Search for the cell housing the specified text and yield its [x, y] center coordinate. 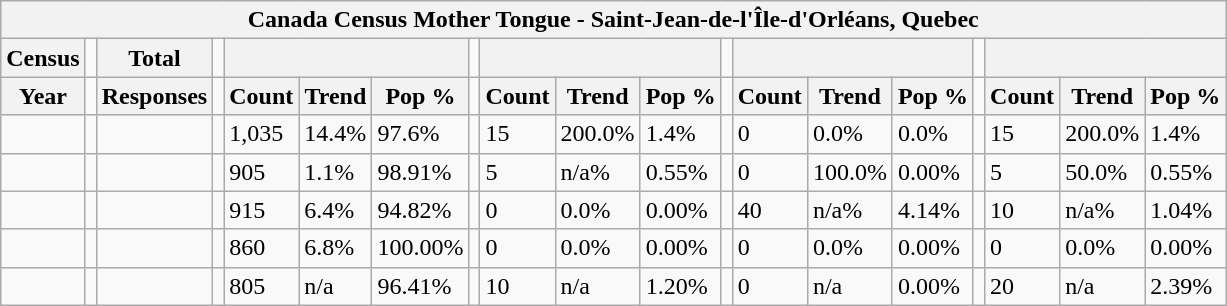
Canada Census Mother Tongue - Saint-Jean-de-l'Île-d'Orléans, Quebec [614, 20]
1.1% [336, 172]
1.04% [1186, 210]
1.20% [680, 286]
50.0% [1102, 172]
100.00% [420, 248]
Responses [154, 96]
40 [770, 210]
96.41% [420, 286]
6.4% [336, 210]
860 [262, 248]
14.4% [336, 134]
4.14% [932, 210]
100.0% [850, 172]
20 [1022, 286]
Census [43, 58]
905 [262, 172]
6.8% [336, 248]
1,035 [262, 134]
915 [262, 210]
97.6% [420, 134]
805 [262, 286]
Year [43, 96]
98.91% [420, 172]
94.82% [420, 210]
Total [154, 58]
2.39% [1186, 286]
